Scan for the cell matching the given text and deliver its (x, y) coordinate at center. 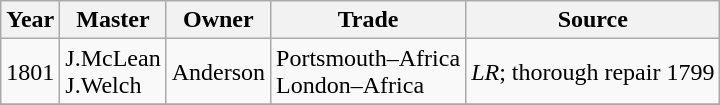
Trade (368, 20)
Master (113, 20)
J.McLeanJ.Welch (113, 72)
Portsmouth–AfricaLondon–Africa (368, 72)
LR; thorough repair 1799 (593, 72)
Source (593, 20)
Owner (218, 20)
Anderson (218, 72)
1801 (30, 72)
Year (30, 20)
